Pinpoint the cell where the given text exists, returning its [x, y] midpoint coordinate. 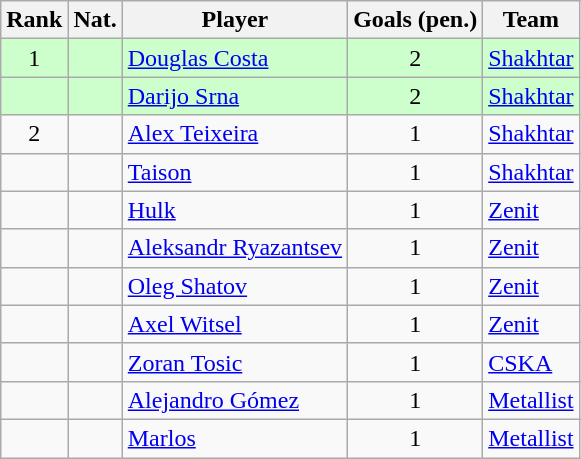
Zoran Tosic [234, 362]
Team [531, 20]
Oleg Shatov [234, 286]
Alejandro Gómez [234, 400]
Taison [234, 172]
Nat. [95, 20]
Douglas Costa [234, 58]
Darijo Srna [234, 96]
CSKA [531, 362]
Player [234, 20]
Aleksandr Ryazantsev [234, 248]
Goals (pen.) [416, 20]
Rank [34, 20]
Marlos [234, 438]
Axel Witsel [234, 324]
Hulk [234, 210]
Alex Teixeira [234, 134]
